Identify which cell holds the provided text, then report its [X, Y] central coordinate. 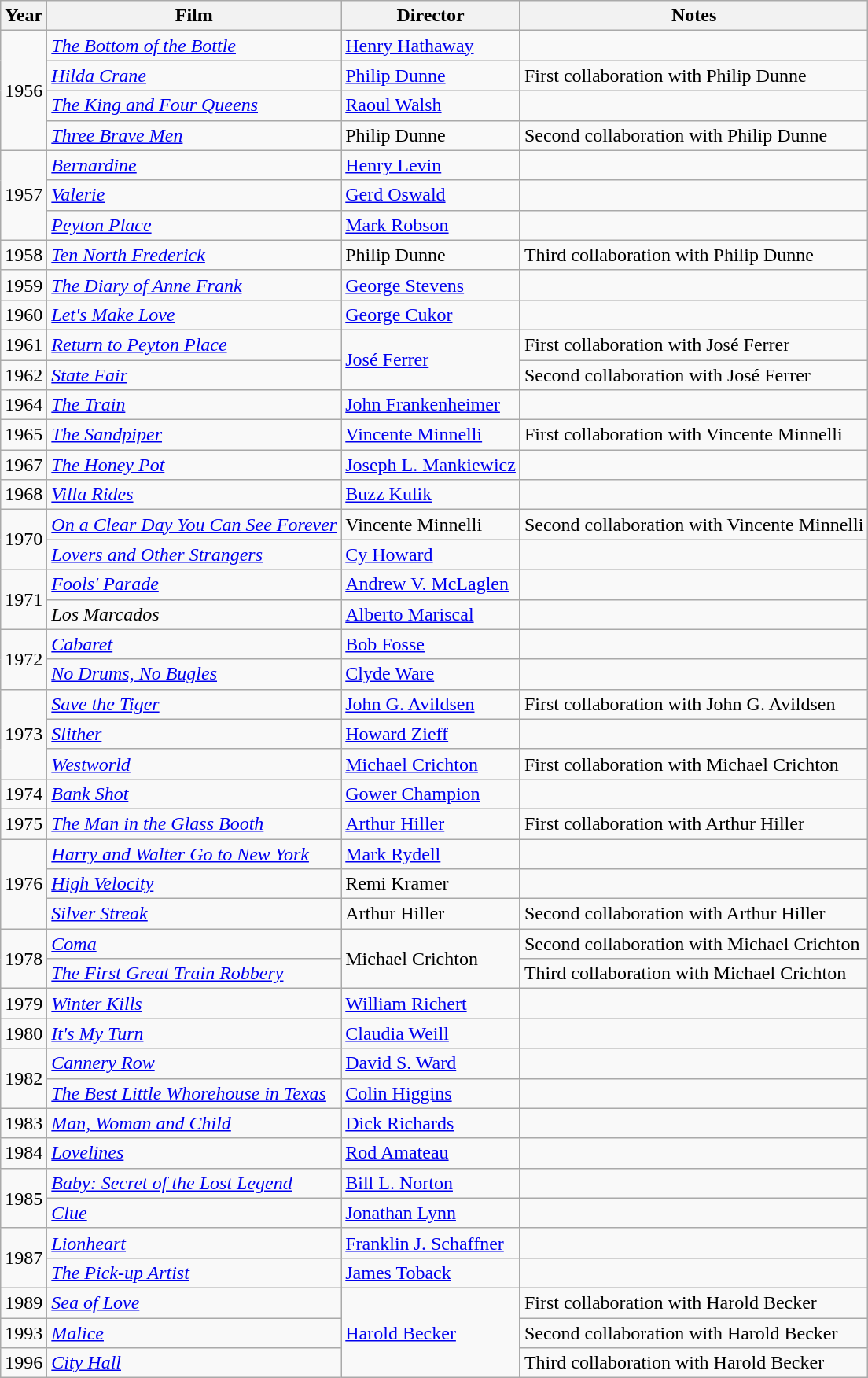
Cannery Row [194, 1063]
1980 [24, 1033]
Henry Levin [431, 165]
Third collaboration with Harold Becker [693, 1363]
1989 [24, 1302]
George Cukor [431, 315]
Second collaboration with Harold Becker [693, 1333]
James Toback [431, 1273]
Ten North Frederick [194, 255]
Cy Howard [431, 555]
It's My Turn [194, 1033]
First collaboration with Vincente Minnelli [693, 435]
Bill L. Norton [431, 1183]
1985 [24, 1198]
Fools' Parade [194, 584]
Mark Rydell [431, 853]
Second collaboration with Vincente Minnelli [693, 525]
Gerd Oswald [431, 195]
First collaboration with Harold Becker [693, 1302]
Man, Woman and Child [194, 1123]
Valerie [194, 195]
Hilda Crane [194, 76]
The Train [194, 405]
Harold Becker [431, 1332]
State Fair [194, 375]
Director [431, 16]
Notes [693, 16]
City Hall [194, 1363]
Lovelines [194, 1153]
Villa Rides [194, 495]
Dick Richards [431, 1123]
Coma [194, 944]
Peyton Place [194, 225]
No Drums, No Bugles [194, 674]
The Sandpiper [194, 435]
1971 [24, 599]
1960 [24, 315]
1964 [24, 405]
1982 [24, 1078]
The Diary of Anne Frank [194, 285]
Return to Peyton Place [194, 344]
1962 [24, 375]
Los Marcados [194, 614]
1967 [24, 465]
The Man in the Glass Booth [194, 823]
1972 [24, 659]
Second collaboration with Arthur Hiller [693, 914]
Sea of Love [194, 1302]
Year [24, 16]
Bernardine [194, 165]
1975 [24, 823]
Bob Fosse [431, 644]
Mark Robson [431, 225]
The King and Four Queens [194, 105]
Baby: Secret of the Lost Legend [194, 1183]
Harry and Walter Go to New York [194, 853]
On a Clear Day You Can See Forever [194, 525]
José Ferrer [431, 359]
Remi Kramer [431, 884]
1973 [24, 734]
High Velocity [194, 884]
Third collaboration with Philip Dunne [693, 255]
The Pick-up Artist [194, 1273]
1978 [24, 959]
Save the Tiger [194, 704]
Let's Make Love [194, 315]
Film [194, 16]
Second collaboration with Philip Dunne [693, 135]
Alberto Mariscal [431, 614]
1983 [24, 1123]
1959 [24, 285]
Westworld [194, 764]
1993 [24, 1333]
Malice [194, 1333]
Gower Champion [431, 794]
Howard Zieff [431, 734]
John G. Avildsen [431, 704]
First collaboration with John G. Avildsen [693, 704]
First collaboration with Michael Crichton [693, 764]
Joseph L. Mankiewicz [431, 465]
Bank Shot [194, 794]
Slither [194, 734]
First collaboration with Arthur Hiller [693, 823]
Buzz Kulik [431, 495]
David S. Ward [431, 1063]
Henry Hathaway [431, 46]
The First Great Train Robbery [194, 974]
George Stevens [431, 285]
Third collaboration with Michael Crichton [693, 974]
Clue [194, 1213]
1970 [24, 540]
1996 [24, 1363]
1958 [24, 255]
Clyde Ware [431, 674]
1984 [24, 1153]
1956 [24, 90]
1965 [24, 435]
Cabaret [194, 644]
First collaboration with Philip Dunne [693, 76]
John Frankenheimer [431, 405]
1974 [24, 794]
The Bottom of the Bottle [194, 46]
The Best Little Whorehouse in Texas [194, 1093]
Claudia Weill [431, 1033]
Winter Kills [194, 1004]
Second collaboration with Michael Crichton [693, 944]
First collaboration with José Ferrer [693, 344]
1976 [24, 883]
1979 [24, 1004]
Three Brave Men [194, 135]
Franklin J. Schaffner [431, 1243]
Rod Amateau [431, 1153]
Lovers and Other Strangers [194, 555]
Silver Streak [194, 914]
Raoul Walsh [431, 105]
1961 [24, 344]
Colin Higgins [431, 1093]
Second collaboration with José Ferrer [693, 375]
Andrew V. McLaglen [431, 584]
William Richert [431, 1004]
Lionheart [194, 1243]
The Honey Pot [194, 465]
1957 [24, 195]
1987 [24, 1258]
Jonathan Lynn [431, 1213]
1968 [24, 495]
